Detect which cell encompasses the target text, then output its [X, Y] center coordinate. 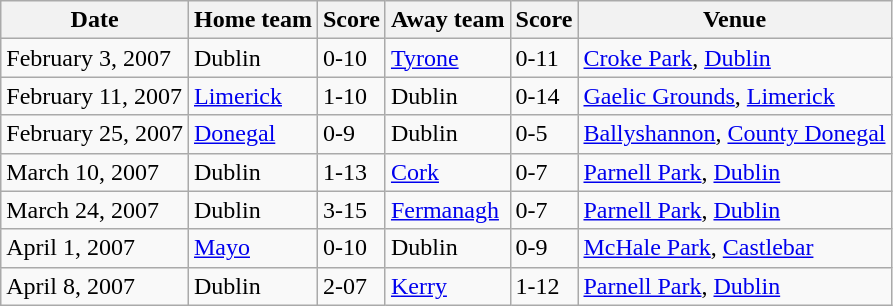
Kerry [448, 286]
Venue [734, 20]
April 1, 2007 [95, 248]
February 3, 2007 [95, 58]
2-07 [351, 286]
Mayo [252, 248]
April 8, 2007 [95, 286]
McHale Park, Castlebar [734, 248]
0-5 [544, 134]
Ballyshannon, County Donegal [734, 134]
Gaelic Grounds, Limerick [734, 96]
1-12 [544, 286]
0-14 [544, 96]
1-13 [351, 172]
February 11, 2007 [95, 96]
Cork [448, 172]
Limerick [252, 96]
March 24, 2007 [95, 210]
Donegal [252, 134]
February 25, 2007 [95, 134]
Tyrone [448, 58]
Home team [252, 20]
1-10 [351, 96]
Fermanagh [448, 210]
3-15 [351, 210]
March 10, 2007 [95, 172]
Away team [448, 20]
0-11 [544, 58]
Date [95, 20]
Croke Park, Dublin [734, 58]
